Extract the [x, y] coordinate from the center of the cell holding the provided text.  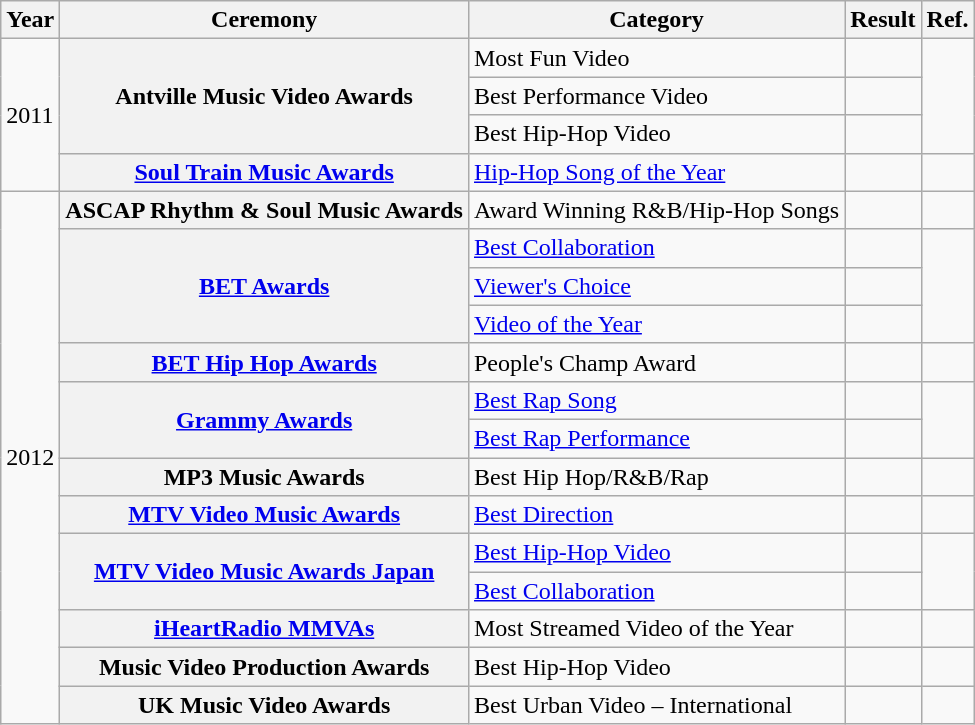
Antville Music Video Awards [264, 96]
Ref. [948, 20]
Video of the Year [656, 324]
Result [883, 20]
Best Performance Video [656, 96]
Award Winning R&B/Hip-Hop Songs [656, 210]
Year [30, 20]
Soul Train Music Awards [264, 172]
Best Hip Hop/R&B/Rap [656, 477]
MTV Video Music Awards Japan [264, 572]
Ceremony [264, 20]
iHeartRadio MMVAs [264, 629]
Most Streamed Video of the Year [656, 629]
Best Urban Video – International [656, 705]
BET Awards [264, 286]
Category [656, 20]
MP3 Music Awards [264, 477]
2012 [30, 458]
Viewer's Choice [656, 286]
Most Fun Video [656, 58]
2011 [30, 115]
UK Music Video Awards [264, 705]
Hip-Hop Song of the Year [656, 172]
Grammy Awards [264, 419]
Best Rap Song [656, 400]
ASCAP Rhythm & Soul Music Awards [264, 210]
Best Direction [656, 515]
Best Rap Performance [656, 438]
People's Champ Award [656, 362]
BET Hip Hop Awards [264, 362]
MTV Video Music Awards [264, 515]
Music Video Production Awards [264, 667]
